Output the (X, Y) coordinate of the center of the cell containing the given text.  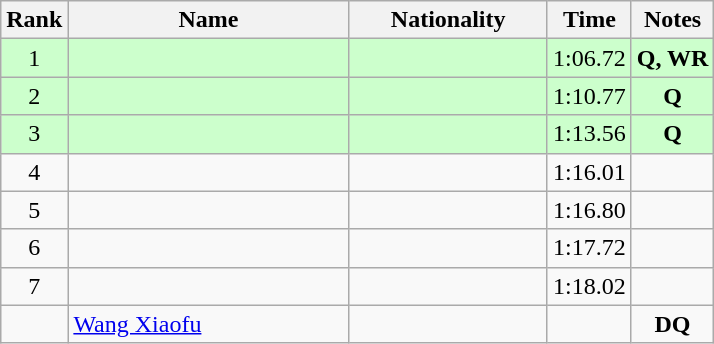
3 (34, 134)
5 (34, 210)
Time (589, 20)
7 (34, 286)
6 (34, 248)
1:06.72 (589, 58)
Name (208, 20)
Rank (34, 20)
Wang Xiaofu (208, 324)
1:13.56 (589, 134)
1:18.02 (589, 286)
DQ (672, 324)
1:10.77 (589, 96)
1 (34, 58)
1:16.80 (589, 210)
1:17.72 (589, 248)
1:16.01 (589, 172)
Notes (672, 20)
Nationality (448, 20)
4 (34, 172)
2 (34, 96)
Q, WR (672, 58)
